Provide the [x, y] coordinate of the cell's center where the given text is located.  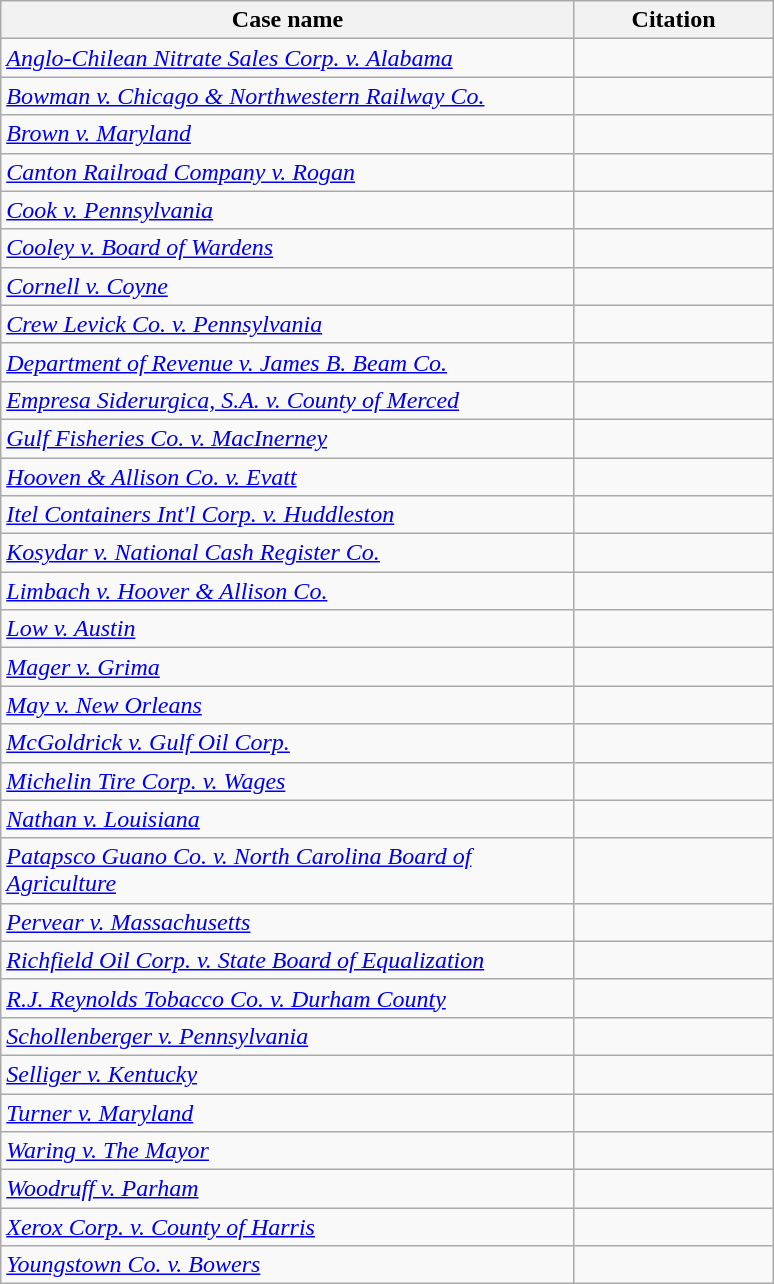
Michelin Tire Corp. v. Wages [288, 781]
Crew Levick Co. v. Pennsylvania [288, 324]
Canton Railroad Company v. Rogan [288, 172]
Waring v. The Mayor [288, 1151]
Low v. Austin [288, 629]
Selliger v. Kentucky [288, 1074]
Case name [288, 20]
Citation [674, 20]
Anglo-Chilean Nitrate Sales Corp. v. Alabama [288, 58]
Empresa Siderurgica, S.A. v. County of Merced [288, 400]
May v. New Orleans [288, 705]
Bowman v. Chicago & Northwestern Railway Co. [288, 96]
McGoldrick v. Gulf Oil Corp. [288, 743]
Hooven & Allison Co. v. Evatt [288, 477]
Pervear v. Massachusetts [288, 922]
Patapsco Guano Co. v. North Carolina Board of Agriculture [288, 870]
Schollenberger v. Pennsylvania [288, 1036]
Youngstown Co. v. Bowers [288, 1265]
Mager v. Grima [288, 667]
Brown v. Maryland [288, 134]
Xerox Corp. v. County of Harris [288, 1227]
Woodruff v. Parham [288, 1189]
R.J. Reynolds Tobacco Co. v. Durham County [288, 998]
Limbach v. Hoover & Allison Co. [288, 591]
Cook v. Pennsylvania [288, 210]
Nathan v. Louisiana [288, 819]
Department of Revenue v. James B. Beam Co. [288, 362]
Richfield Oil Corp. v. State Board of Equalization [288, 960]
Itel Containers Int'l Corp. v. Huddleston [288, 515]
Cooley v. Board of Wardens [288, 248]
Turner v. Maryland [288, 1113]
Kosydar v. National Cash Register Co. [288, 553]
Cornell v. Coyne [288, 286]
Gulf Fisheries Co. v. MacInerney [288, 438]
